Pinpoint the cell where the given text exists, returning its [x, y] midpoint coordinate. 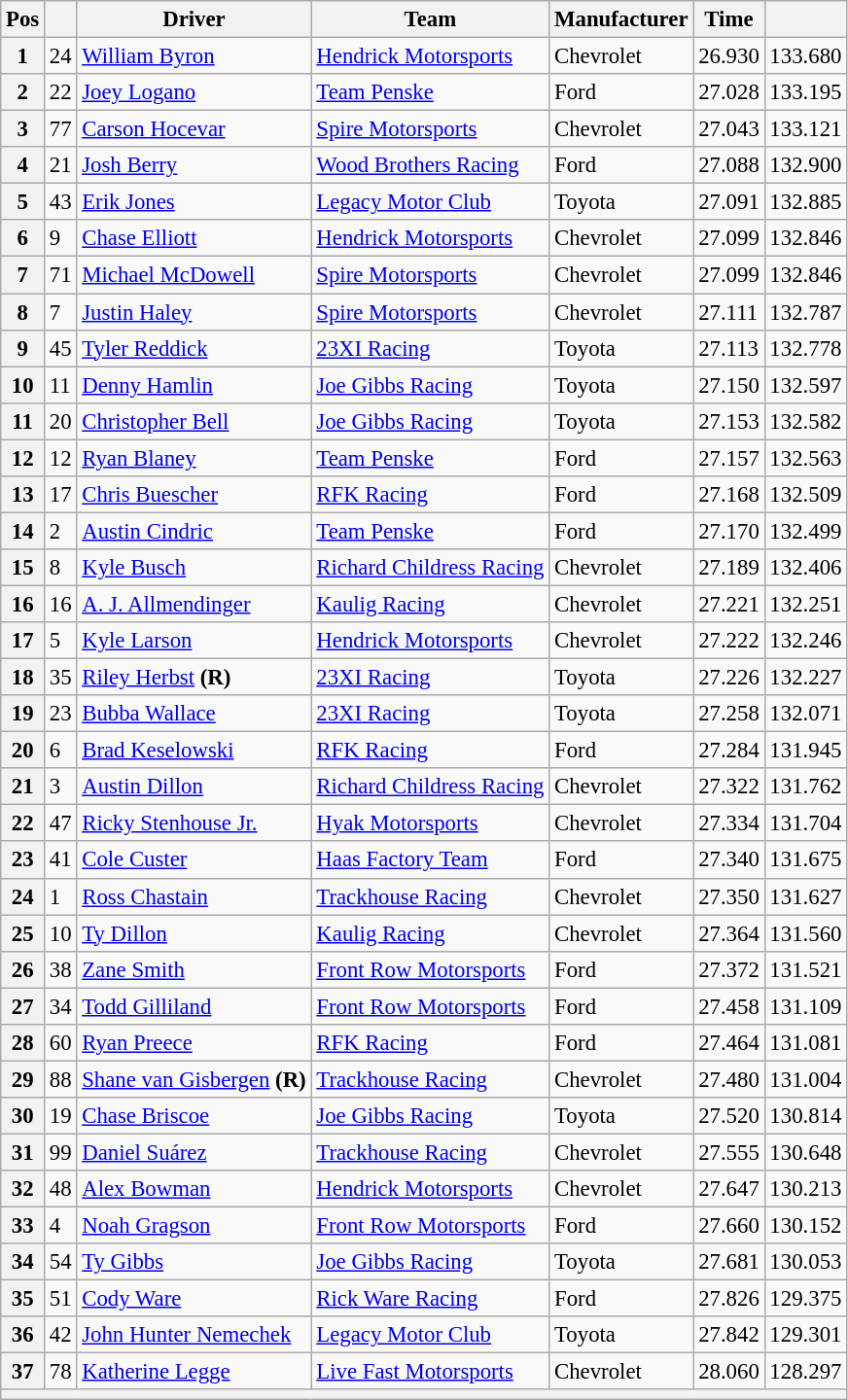
131.004 [805, 1079]
27.372 [729, 969]
132.885 [805, 202]
132.900 [805, 165]
131.945 [805, 751]
27.168 [729, 495]
Austin Cindric [194, 531]
42 [60, 1335]
27.340 [729, 860]
Justin Haley [194, 312]
132.406 [805, 568]
132.246 [805, 641]
132.509 [805, 495]
27.043 [729, 129]
15 [23, 568]
Ty Gibbs [194, 1262]
Michael McDowell [194, 275]
Haas Factory Team [430, 860]
130.648 [805, 1152]
131.521 [805, 969]
27.111 [729, 312]
Rick Ware Racing [430, 1299]
27.170 [729, 531]
27.322 [729, 787]
Ryan Blaney [194, 458]
Tyler Reddick [194, 348]
27.826 [729, 1299]
Ryan Preece [194, 1043]
Carson Hocevar [194, 129]
132.563 [805, 458]
131.704 [805, 823]
13 [23, 495]
Chris Buescher [194, 495]
99 [60, 1152]
48 [60, 1189]
28.060 [729, 1372]
27.284 [729, 751]
27.221 [729, 604]
41 [60, 860]
131.081 [805, 1043]
51 [60, 1299]
77 [60, 129]
37 [23, 1372]
27.647 [729, 1189]
32 [23, 1189]
27.555 [729, 1152]
132.597 [805, 385]
27.480 [729, 1079]
71 [60, 275]
27.842 [729, 1335]
Riley Herbst (R) [194, 678]
Manufacturer [621, 19]
Cody Ware [194, 1299]
Zane Smith [194, 969]
28 [23, 1043]
Team [430, 19]
132.071 [805, 714]
132.787 [805, 312]
132.227 [805, 678]
27.226 [729, 678]
27.088 [729, 165]
131.560 [805, 933]
36 [23, 1335]
132.778 [805, 348]
133.121 [805, 129]
132.251 [805, 604]
27.150 [729, 385]
130.053 [805, 1262]
Chase Briscoe [194, 1116]
Time [729, 19]
William Byron [194, 56]
131.109 [805, 1006]
78 [60, 1372]
Alex Bowman [194, 1189]
131.675 [805, 860]
27.157 [729, 458]
131.627 [805, 896]
Brad Keselowski [194, 751]
27.660 [729, 1226]
130.814 [805, 1116]
133.195 [805, 92]
Chase Elliott [194, 238]
14 [23, 531]
Wood Brothers Racing [430, 165]
128.297 [805, 1372]
Todd Gilliland [194, 1006]
Ricky Stenhouse Jr. [194, 823]
Ty Dillon [194, 933]
27.113 [729, 348]
18 [23, 678]
Daniel Suárez [194, 1152]
129.375 [805, 1299]
43 [60, 202]
45 [60, 348]
Kyle Larson [194, 641]
33 [23, 1226]
27.222 [729, 641]
Driver [194, 19]
27.189 [729, 568]
Bubba Wallace [194, 714]
27.464 [729, 1043]
27.258 [729, 714]
27.520 [729, 1116]
54 [60, 1262]
Cole Custer [194, 860]
27.091 [729, 202]
129.301 [805, 1335]
27.028 [729, 92]
47 [60, 823]
Hyak Motorsports [430, 823]
25 [23, 933]
30 [23, 1116]
Josh Berry [194, 165]
29 [23, 1079]
Denny Hamlin [194, 385]
88 [60, 1079]
60 [60, 1043]
38 [60, 969]
131.762 [805, 787]
A. J. Allmendinger [194, 604]
Noah Gragson [194, 1226]
Christopher Bell [194, 421]
27.681 [729, 1262]
27.364 [729, 933]
27.153 [729, 421]
Shane van Gisbergen (R) [194, 1079]
130.152 [805, 1226]
27.350 [729, 896]
27 [23, 1006]
Erik Jones [194, 202]
27.334 [729, 823]
Ross Chastain [194, 896]
130.213 [805, 1189]
Pos [23, 19]
132.499 [805, 531]
31 [23, 1152]
26.930 [729, 56]
132.582 [805, 421]
Joey Logano [194, 92]
John Hunter Nemechek [194, 1335]
Live Fast Motorsports [430, 1372]
26 [23, 969]
Kyle Busch [194, 568]
27.458 [729, 1006]
Katherine Legge [194, 1372]
Austin Dillon [194, 787]
133.680 [805, 56]
